Pinpoint the cell where the given text exists, returning its (X, Y) midpoint coordinate. 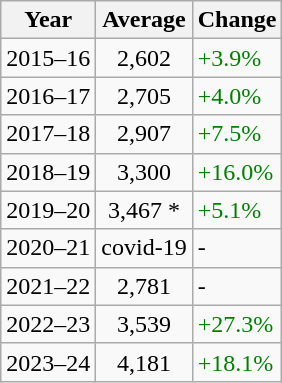
covid-19 (144, 248)
2016–17 (48, 96)
3,539 (144, 324)
+27.3% (237, 324)
2015–16 (48, 58)
Average (144, 20)
4,181 (144, 362)
2,781 (144, 286)
2021–22 (48, 286)
Change (237, 20)
2,907 (144, 134)
2,602 (144, 58)
2022–23 (48, 324)
+16.0% (237, 172)
2017–18 (48, 134)
2,705 (144, 96)
+4.0% (237, 96)
+18.1% (237, 362)
2019–20 (48, 210)
+3.9% (237, 58)
2023–24 (48, 362)
Year (48, 20)
2018–19 (48, 172)
2020–21 (48, 248)
+5.1% (237, 210)
3,467 * (144, 210)
3,300 (144, 172)
+7.5% (237, 134)
